Pinpoint the cell where the given text exists, returning its (X, Y) midpoint coordinate. 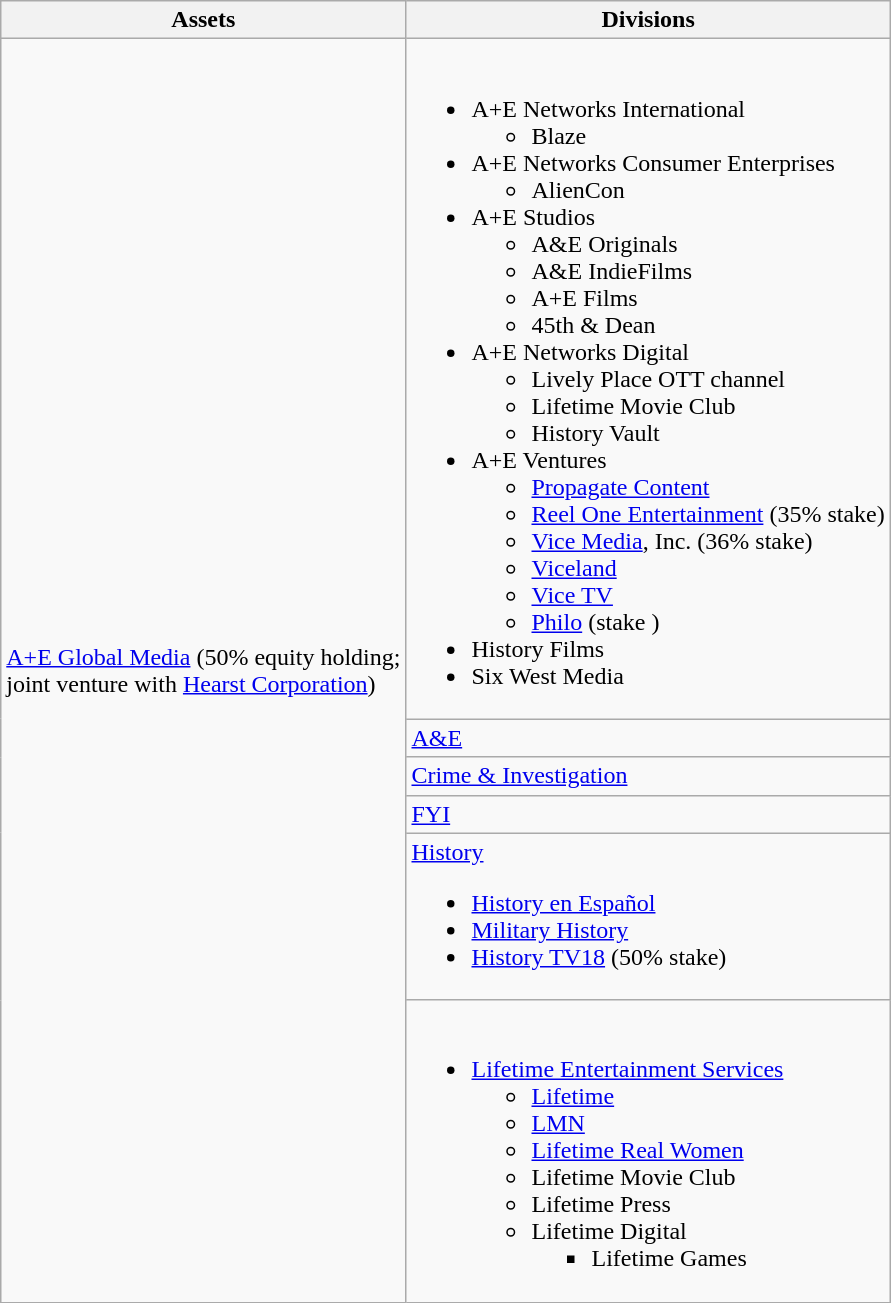
A&E (648, 738)
Crime & Investigation (648, 776)
FYI (648, 814)
Divisions (648, 20)
Assets (204, 20)
Lifetime Entertainment ServicesLifetimeLMNLifetime Real WomenLifetime Movie ClubLifetime PressLifetime DigitalLifetime Games (648, 1151)
HistoryHistory en EspañolMilitary HistoryHistory TV18 (50% stake) (648, 916)
A+E Global Media (50% equity holding;joint venture with Hearst Corporation) (204, 670)
